Capture the cell that displays the provided text and extract its (X, Y) central coordinate. 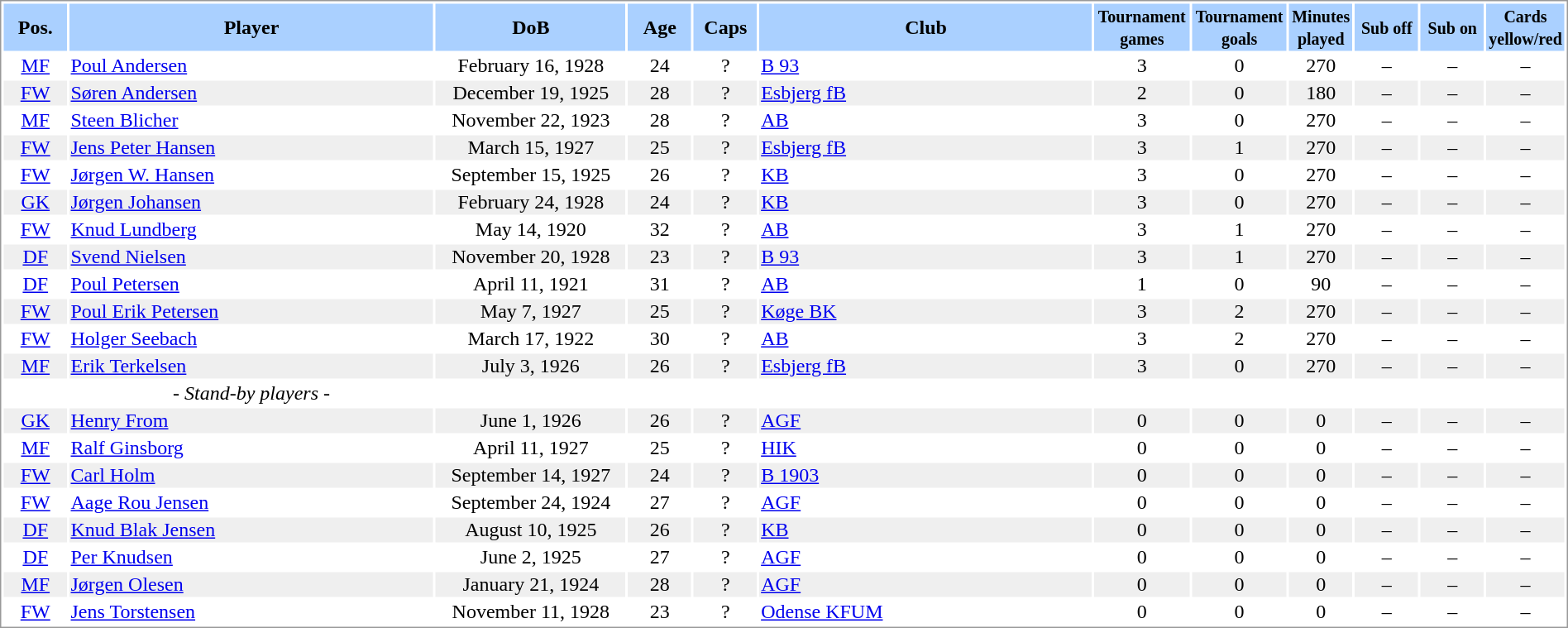
Minutesplayed (1322, 26)
December 19, 1925 (531, 93)
November 20, 1928 (531, 257)
March 15, 1927 (531, 148)
September 15, 1925 (531, 175)
Poul Erik Petersen (251, 312)
Svend Nielsen (251, 257)
Cardsyellow/red (1526, 26)
Jørgen W. Hansen (251, 175)
March 17, 1922 (531, 338)
180 (1322, 93)
February 24, 1928 (531, 203)
30 (660, 338)
Jens Peter Hansen (251, 148)
May 7, 1927 (531, 312)
Steen Blicher (251, 120)
Jørgen Johansen (251, 203)
Knud Blak Jensen (251, 530)
Knud Lundberg (251, 229)
HIK (926, 448)
Henry From (251, 421)
September 14, 1927 (531, 476)
February 16, 1928 (531, 65)
April 11, 1921 (531, 284)
August 10, 1925 (531, 530)
Caps (726, 26)
Per Knudsen (251, 557)
Ralf Ginsborg (251, 448)
Jørgen Olesen (251, 585)
B 1903 (926, 476)
Tournamentgames (1141, 26)
Player (251, 26)
May 14, 1920 (531, 229)
June 1, 1926 (531, 421)
Jens Torstensen (251, 611)
31 (660, 284)
DoB (531, 26)
Poul Petersen (251, 284)
November 11, 1928 (531, 611)
Køge BK (926, 312)
Tournamentgoals (1239, 26)
32 (660, 229)
Poul Andersen (251, 65)
Erik Terkelsen (251, 367)
November 22, 1923 (531, 120)
- Stand-by players - (251, 393)
Holger Seebach (251, 338)
Sub on (1452, 26)
January 21, 1924 (531, 585)
Pos. (35, 26)
Club (926, 26)
Sub off (1386, 26)
Odense KFUM (926, 611)
June 2, 1925 (531, 557)
Carl Holm (251, 476)
Søren Andersen (251, 93)
September 24, 1924 (531, 502)
90 (1322, 284)
Aage Rou Jensen (251, 502)
July 3, 1926 (531, 367)
Age (660, 26)
April 11, 1927 (531, 448)
